Identify which cell holds the provided text, then report its (X, Y) central coordinate. 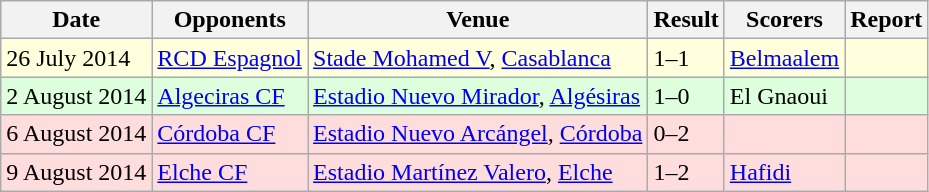
26 July 2014 (76, 58)
Venue (478, 20)
El Gnaoui (784, 96)
Result (686, 20)
Estadio Martínez Valero, Elche (478, 172)
Opponents (230, 20)
Scorers (784, 20)
Report (886, 20)
0–2 (686, 134)
1–1 (686, 58)
1–0 (686, 96)
Date (76, 20)
Estadio Nuevo Mirador, Algésiras (478, 96)
Elche CF (230, 172)
Algeciras CF (230, 96)
RCD Espagnol (230, 58)
Córdoba CF (230, 134)
Belmaalem (784, 58)
6 August 2014 (76, 134)
2 August 2014 (76, 96)
9 August 2014 (76, 172)
Estadio Nuevo Arcángel, Córdoba (478, 134)
1–2 (686, 172)
Hafidi (784, 172)
Stade Mohamed V, Casablanca (478, 58)
